Provide the [X, Y] coordinate of the cell's center where the given text is located.  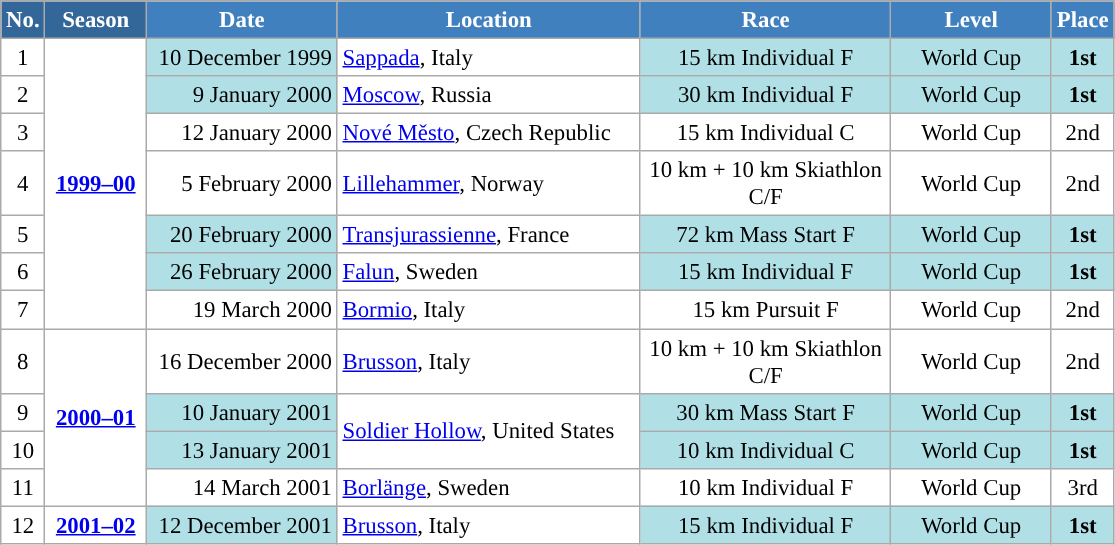
72 km Mass Start F [766, 235]
Season [96, 20]
19 March 2000 [242, 310]
3rd [1082, 487]
13 January 2001 [242, 450]
8 [23, 362]
7 [23, 310]
11 [23, 487]
Level [972, 20]
10 km Individual C [766, 450]
No. [23, 20]
15 km Individual C [766, 133]
15 km Pursuit F [766, 310]
Location [488, 20]
5 [23, 235]
10 January 2001 [242, 412]
5 February 2000 [242, 184]
Nové Město, Czech Republic [488, 133]
12 January 2000 [242, 133]
14 March 2001 [242, 487]
2001–02 [96, 525]
1999–00 [96, 184]
30 km Mass Start F [766, 412]
26 February 2000 [242, 273]
2000–01 [96, 418]
Date [242, 20]
3 [23, 133]
16 December 2000 [242, 362]
9 [23, 412]
Bormio, Italy [488, 310]
6 [23, 273]
1 [23, 58]
10 km Individual F [766, 487]
9 January 2000 [242, 95]
30 km Individual F [766, 95]
Sappada, Italy [488, 58]
4 [23, 184]
10 [23, 450]
Place [1082, 20]
2 [23, 95]
12 December 2001 [242, 525]
Borlänge, Sweden [488, 487]
20 February 2000 [242, 235]
Soldier Hollow, United States [488, 430]
12 [23, 525]
Race [766, 20]
Moscow, Russia [488, 95]
Lillehammer, Norway [488, 184]
Transjurassienne, France [488, 235]
Falun, Sweden [488, 273]
10 December 1999 [242, 58]
